For the text-containing cell, return its midpoint in (X, Y) coordinate format. 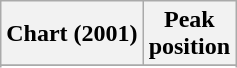
Chart (2001) (72, 34)
Peakposition (189, 34)
